Identify which cell holds the provided text, then report its (X, Y) central coordinate. 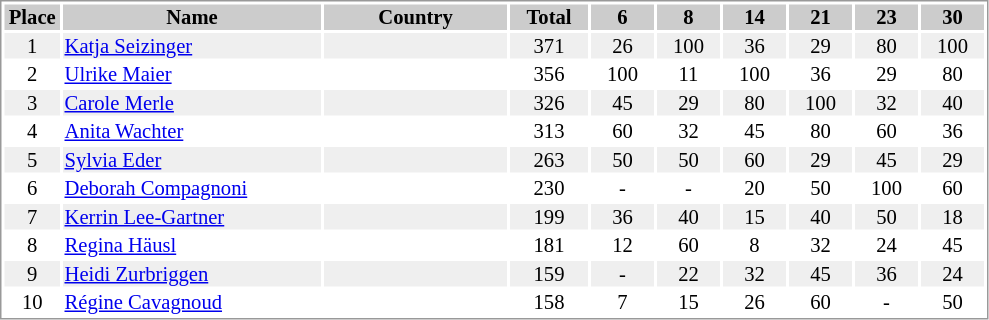
10 (32, 303)
Heidi Zurbriggen (192, 274)
Regina Häusl (192, 245)
9 (32, 274)
11 (688, 75)
Kerrin Lee-Gartner (192, 217)
Country (416, 17)
159 (549, 274)
356 (549, 75)
20 (754, 189)
313 (549, 131)
12 (622, 245)
199 (549, 217)
3 (32, 103)
371 (549, 46)
Katja Seizinger (192, 46)
1 (32, 46)
Place (32, 17)
263 (549, 160)
2 (32, 75)
23 (886, 17)
Régine Cavagnoud (192, 303)
326 (549, 103)
Anita Wachter (192, 131)
Carole Merle (192, 103)
158 (549, 303)
22 (688, 274)
21 (820, 17)
14 (754, 17)
Name (192, 17)
Total (549, 17)
Sylvia Eder (192, 160)
5 (32, 160)
Ulrike Maier (192, 75)
4 (32, 131)
181 (549, 245)
230 (549, 189)
Deborah Compagnoni (192, 189)
30 (952, 17)
18 (952, 217)
